Capture the cell that displays the provided text and extract its (X, Y) central coordinate. 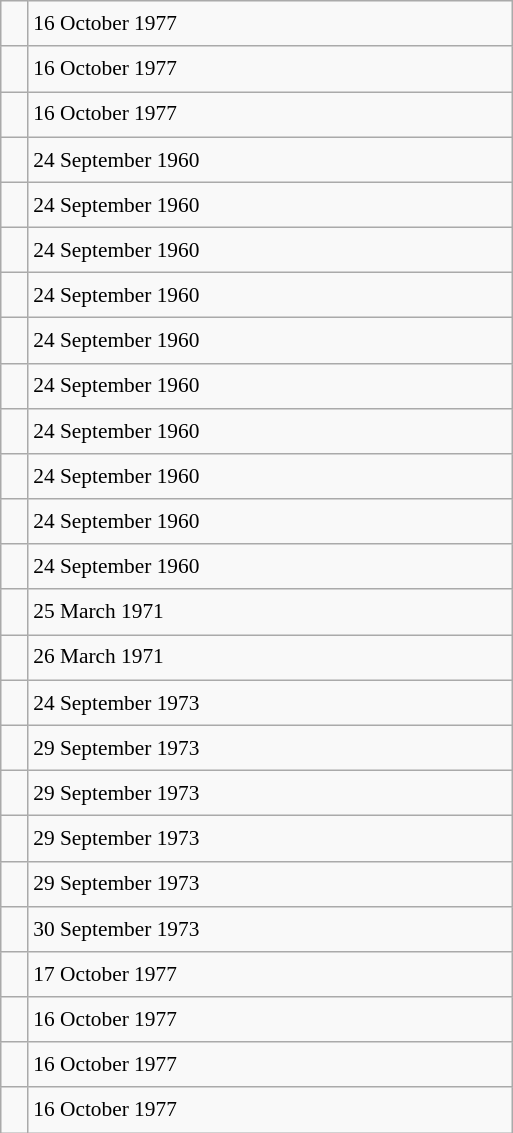
30 September 1973 (270, 928)
25 March 1971 (270, 612)
24 September 1973 (270, 702)
26 March 1971 (270, 658)
17 October 1977 (270, 974)
